Search for the cell housing the specified text and yield its [X, Y] center coordinate. 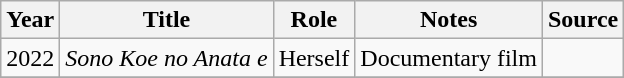
Notes [449, 20]
2022 [30, 58]
Documentary film [449, 58]
Sono Koe no Anata e [166, 58]
Year [30, 20]
Source [582, 20]
Title [166, 20]
Herself [314, 58]
Role [314, 20]
